Scan for the cell matching the given text and deliver its [X, Y] coordinate at center. 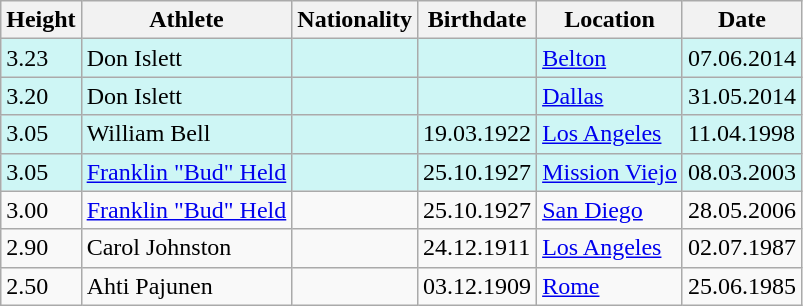
Location [610, 20]
02.07.1987 [742, 248]
Rome [610, 286]
3.00 [41, 210]
08.03.2003 [742, 172]
3.23 [41, 58]
Height [41, 20]
Athlete [186, 20]
25.06.1985 [742, 286]
03.12.1909 [478, 286]
2.50 [41, 286]
Date [742, 20]
Belton [610, 58]
Nationality [355, 20]
William Bell [186, 134]
Ahti Pajunen [186, 286]
07.06.2014 [742, 58]
2.90 [41, 248]
Carol Johnston [186, 248]
Mission Viejo [610, 172]
San Diego [610, 210]
24.12.1911 [478, 248]
Birthdate [478, 20]
11.04.1998 [742, 134]
31.05.2014 [742, 96]
3.20 [41, 96]
Dallas [610, 96]
19.03.1922 [478, 134]
28.05.2006 [742, 210]
